Determine the [x, y] coordinate at the center of the cell enclosing the given text.  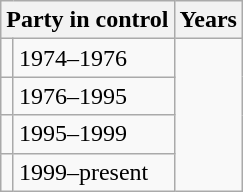
Party in control [88, 20]
Years [208, 20]
1995–1999 [94, 134]
1999–present [94, 172]
1976–1995 [94, 96]
1974–1976 [94, 58]
